From the cell containing the given text, extract its center point as (X, Y) coordinate. 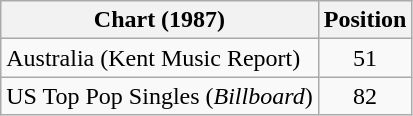
US Top Pop Singles (Billboard) (160, 96)
Chart (1987) (160, 20)
51 (365, 58)
Position (365, 20)
Australia (Kent Music Report) (160, 58)
82 (365, 96)
